Locate the cell with the specified text and output its (X, Y) center coordinate. 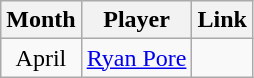
Ryan Pore (136, 58)
April (41, 58)
Player (136, 20)
Month (41, 20)
Link (222, 20)
